Capture the cell that displays the provided text and extract its (x, y) central coordinate. 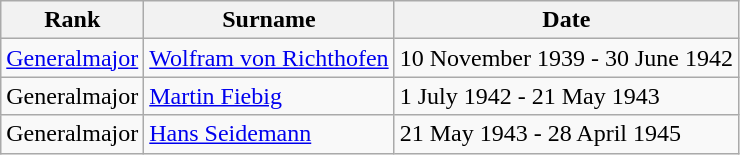
Date (566, 20)
Hans Seidemann (269, 134)
Martin Fiebig (269, 96)
21 May 1943 - 28 April 1945 (566, 134)
Rank (72, 20)
10 November 1939 - 30 June 1942 (566, 58)
1 July 1942 - 21 May 1943 (566, 96)
Surname (269, 20)
Wolfram von Richthofen (269, 58)
